Extract the (x, y) coordinate from the center of the cell holding the provided text.  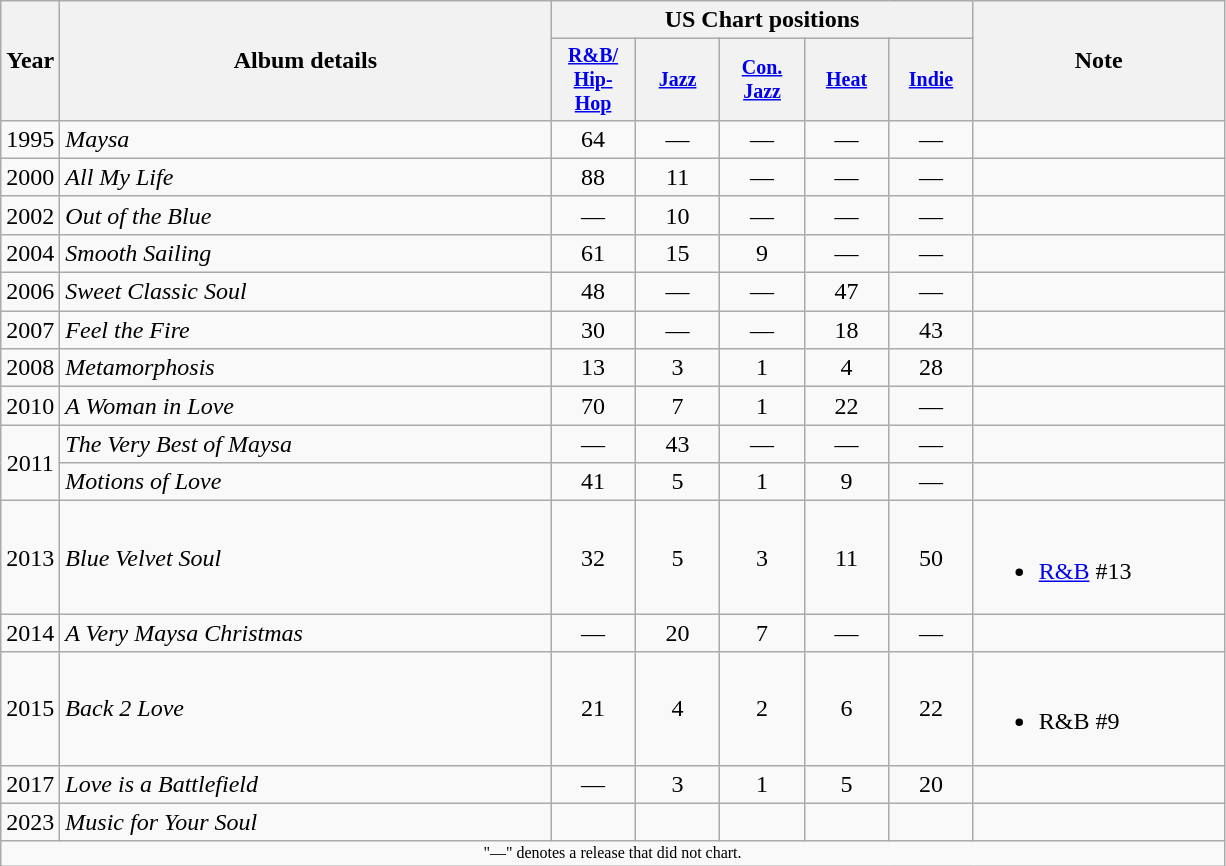
88 (593, 177)
2013 (30, 558)
6 (846, 708)
Blue Velvet Soul (306, 558)
2004 (30, 253)
Sweet Classic Soul (306, 292)
Indie (931, 80)
Con.Jazz (762, 80)
15 (677, 253)
70 (593, 406)
R&B #13 (1098, 558)
R&B/Hip-Hop (593, 80)
48 (593, 292)
Smooth Sailing (306, 253)
Maysa (306, 139)
2007 (30, 330)
A Very Maysa Christmas (306, 633)
Music for Your Soul (306, 822)
2008 (30, 368)
Love is a Battlefield (306, 784)
Feel the Fire (306, 330)
Note (1098, 61)
64 (593, 139)
2011 (30, 463)
2014 (30, 633)
1995 (30, 139)
21 (593, 708)
R&B #9 (1098, 708)
Year (30, 61)
2010 (30, 406)
Back 2 Love (306, 708)
2015 (30, 708)
Out of the Blue (306, 215)
2023 (30, 822)
41 (593, 482)
2002 (30, 215)
Metamorphosis (306, 368)
Album details (306, 61)
61 (593, 253)
30 (593, 330)
"—" denotes a release that did not chart. (613, 853)
47 (846, 292)
2 (762, 708)
Motions of Love (306, 482)
13 (593, 368)
2017 (30, 784)
32 (593, 558)
A Woman in Love (306, 406)
28 (931, 368)
The Very Best of Maysa (306, 444)
18 (846, 330)
2000 (30, 177)
US Chart positions (762, 20)
10 (677, 215)
All My Life (306, 177)
2006 (30, 292)
50 (931, 558)
Jazz (677, 80)
Heat (846, 80)
